Return the [x, y] coordinate for the center point of the cell that contains the specified text.  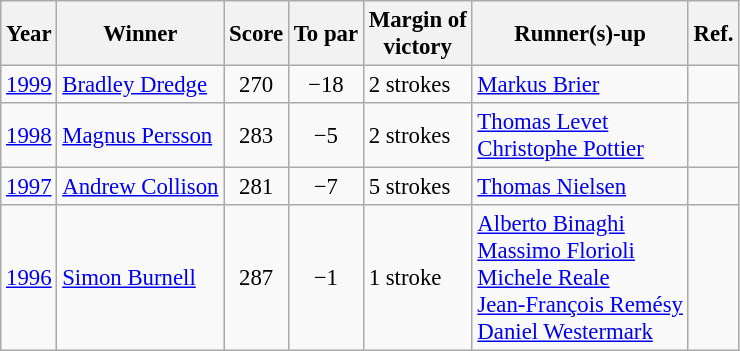
−18 [326, 85]
283 [256, 136]
−5 [326, 136]
1996 [29, 278]
−7 [326, 187]
1997 [29, 187]
5 strokes [418, 187]
−1 [326, 278]
Winner [140, 34]
287 [256, 278]
1 stroke [418, 278]
Score [256, 34]
270 [256, 85]
To par [326, 34]
Runner(s)-up [580, 34]
Markus Brier [580, 85]
Alberto Binaghi Massimo Florioli Michele Reale Jean-François Remésy Daniel Westermark [580, 278]
Year [29, 34]
Simon Burnell [140, 278]
Ref. [713, 34]
Magnus Persson [140, 136]
1999 [29, 85]
Margin ofvictory [418, 34]
Andrew Collison [140, 187]
1998 [29, 136]
281 [256, 187]
Thomas Levet Christophe Pottier [580, 136]
Thomas Nielsen [580, 187]
Bradley Dredge [140, 85]
